Return [X, Y] of the center of cell containing provided text 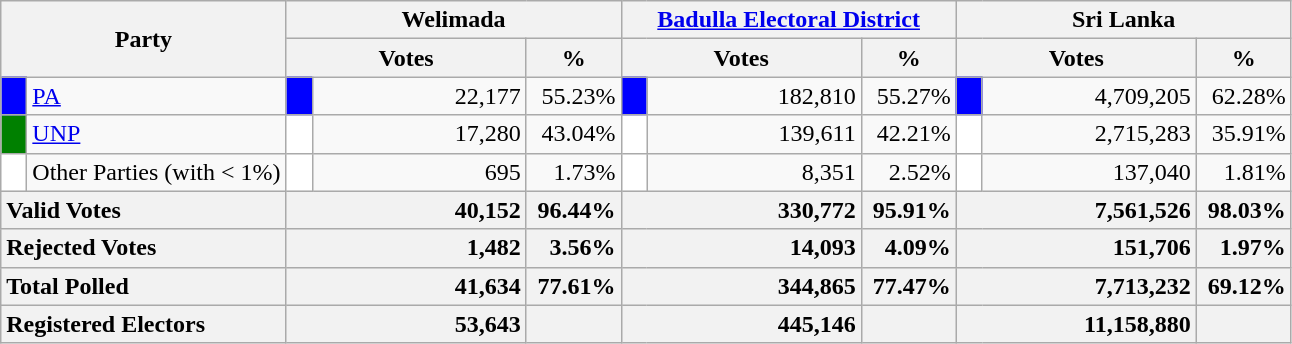
40,152 [406, 210]
139,611 [754, 134]
330,772 [741, 210]
2.52% [908, 172]
55.27% [908, 96]
Valid Votes [144, 210]
35.91% [1244, 134]
4.09% [908, 248]
62.28% [1244, 96]
22,177 [419, 96]
Registered Electors [144, 324]
7,713,232 [1076, 286]
95.91% [908, 210]
8,351 [754, 172]
Party [144, 39]
69.12% [1244, 286]
1.73% [574, 172]
Welimada [454, 20]
Badulla Electoral District [788, 20]
151,706 [1076, 248]
41,634 [406, 286]
98.03% [1244, 210]
445,146 [741, 324]
14,093 [741, 248]
Rejected Votes [144, 248]
3.56% [574, 248]
182,810 [754, 96]
42.21% [908, 134]
7,561,526 [1076, 210]
UNP [156, 134]
PA [156, 96]
695 [419, 172]
77.47% [908, 286]
4,709,205 [1089, 96]
Sri Lanka [1124, 20]
2,715,283 [1089, 134]
344,865 [741, 286]
Other Parties (with < 1%) [156, 172]
53,643 [406, 324]
96.44% [574, 210]
1.97% [1244, 248]
Total Polled [144, 286]
1.81% [1244, 172]
137,040 [1089, 172]
77.61% [574, 286]
43.04% [574, 134]
1,482 [406, 248]
17,280 [419, 134]
55.23% [574, 96]
11,158,880 [1076, 324]
